Identify which cell holds the provided text, then report its [X, Y] central coordinate. 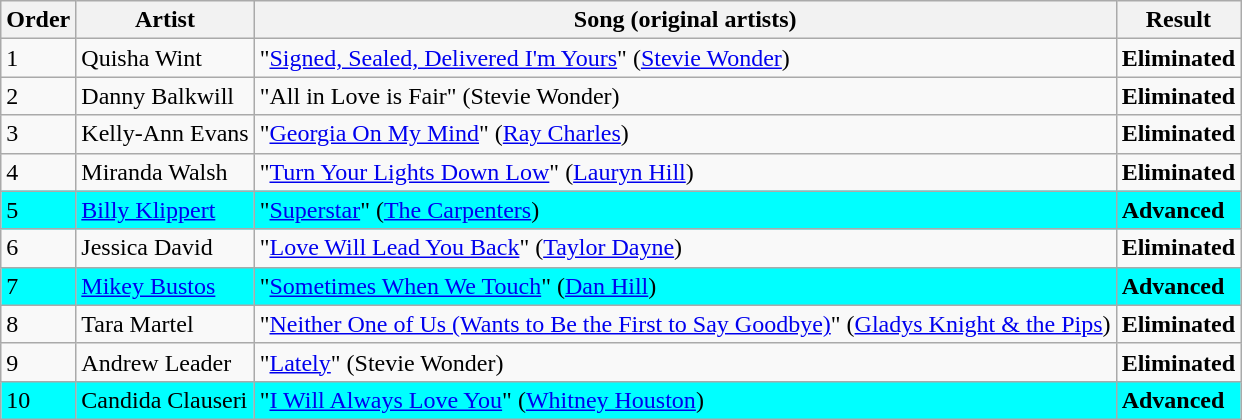
Andrew Leader [165, 362]
Quisha Wint [165, 58]
"I Will Always Love You" (Whitney Houston) [685, 400]
Artist [165, 20]
Order [38, 20]
Billy Klippert [165, 210]
2 [38, 96]
1 [38, 58]
Candida Clauseri [165, 400]
Result [1178, 20]
Tara Martel [165, 324]
5 [38, 210]
Jessica David [165, 248]
4 [38, 172]
6 [38, 248]
"Turn Your Lights Down Low" (Lauryn Hill) [685, 172]
"Neither One of Us (Wants to Be the First to Say Goodbye)" (Gladys Knight & the Pips) [685, 324]
"Superstar" (The Carpenters) [685, 210]
"Sometimes When We Touch" (Dan Hill) [685, 286]
10 [38, 400]
3 [38, 134]
Kelly-Ann Evans [165, 134]
"Georgia On My Mind" (Ray Charles) [685, 134]
"Lately" (Stevie Wonder) [685, 362]
Danny Balkwill [165, 96]
9 [38, 362]
Song (original artists) [685, 20]
8 [38, 324]
"Signed, Sealed, Delivered I'm Yours" (Stevie Wonder) [685, 58]
Mikey Bustos [165, 286]
Miranda Walsh [165, 172]
7 [38, 286]
"Love Will Lead You Back" (Taylor Dayne) [685, 248]
"All in Love is Fair" (Stevie Wonder) [685, 96]
